Locate the cell with the specified text and output its [x, y] center coordinate. 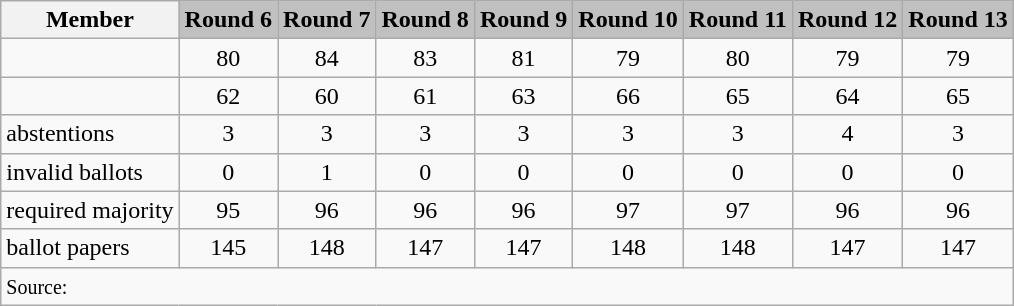
Round 12 [847, 20]
ballot papers [90, 248]
84 [327, 58]
61 [425, 96]
62 [228, 96]
Round 7 [327, 20]
Round 10 [628, 20]
66 [628, 96]
Round 11 [738, 20]
required majority [90, 210]
60 [327, 96]
Round 9 [523, 20]
95 [228, 210]
Source: [508, 286]
145 [228, 248]
Round 6 [228, 20]
4 [847, 134]
Round 8 [425, 20]
63 [523, 96]
invalid ballots [90, 172]
Member [90, 20]
81 [523, 58]
83 [425, 58]
1 [327, 172]
Round 13 [958, 20]
64 [847, 96]
abstentions [90, 134]
